Detect which cell encompasses the target text, then output its [X, Y] center coordinate. 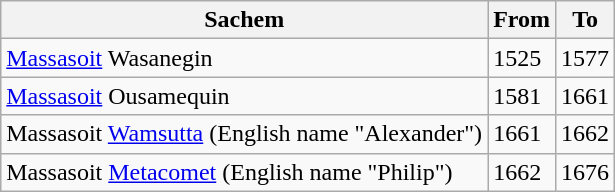
1676 [586, 172]
From [522, 20]
To [586, 20]
1577 [586, 58]
Massasoit Wasanegin [244, 58]
Massasoit Metacomet (English name "Philip") [244, 172]
1525 [522, 58]
Sachem [244, 20]
Massasoit Wamsutta (English name "Alexander") [244, 134]
Massasoit Ousamequin [244, 96]
1581 [522, 96]
